Identify which cell holds the provided text, then report its (X, Y) central coordinate. 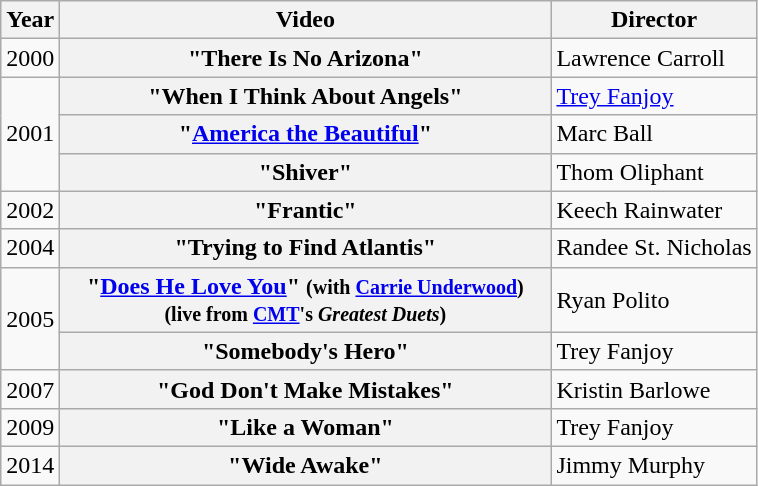
"When I Think About Angels" (306, 96)
"Somebody's Hero" (306, 351)
"Trying to Find Atlantis" (306, 248)
2005 (30, 318)
Kristin Barlowe (654, 389)
2007 (30, 389)
"Does He Love You" (with Carrie Underwood)(live from CMT's Greatest Duets) (306, 300)
"Frantic" (306, 210)
Keech Rainwater (654, 210)
"Like a Woman" (306, 427)
Year (30, 20)
2002 (30, 210)
Marc Ball (654, 134)
2001 (30, 134)
Ryan Polito (654, 300)
Video (306, 20)
Lawrence Carroll (654, 58)
Thom Oliphant (654, 172)
Randee St. Nicholas (654, 248)
Jimmy Murphy (654, 465)
"Shiver" (306, 172)
2009 (30, 427)
"Wide Awake" (306, 465)
2000 (30, 58)
Director (654, 20)
"America the Beautiful" (306, 134)
2014 (30, 465)
2004 (30, 248)
"God Don't Make Mistakes" (306, 389)
"There Is No Arizona" (306, 58)
